Return the (x, y) coordinate for the center point of the cell that contains the specified text.  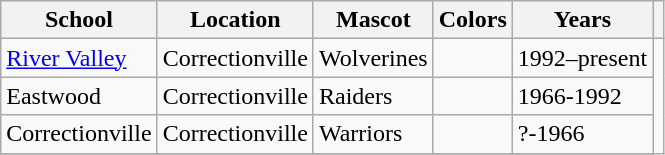
1966-1992 (582, 96)
1992–present (582, 58)
Colors (472, 20)
School (79, 20)
Raiders (373, 96)
Mascot (373, 20)
Warriors (373, 134)
?-1966 (582, 134)
Eastwood (79, 96)
Location (235, 20)
Years (582, 20)
Wolverines (373, 58)
River Valley (79, 58)
